Output the [x, y] coordinate of the center of the cell containing the given text.  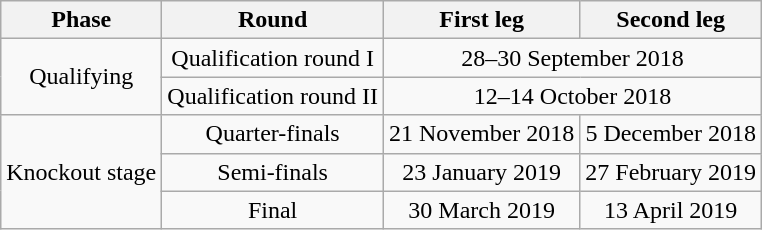
Qualification round II [273, 96]
12–14 October 2018 [572, 96]
Quarter-finals [273, 134]
Second leg [671, 20]
First leg [481, 20]
23 January 2019 [481, 172]
Qualifying [82, 77]
Final [273, 210]
30 March 2019 [481, 210]
Knockout stage [82, 172]
27 February 2019 [671, 172]
5 December 2018 [671, 134]
Phase [82, 20]
Qualification round I [273, 58]
21 November 2018 [481, 134]
28–30 September 2018 [572, 58]
Semi-finals [273, 172]
13 April 2019 [671, 210]
Round [273, 20]
